Output the [x, y] coordinate of the center of the cell containing the given text.  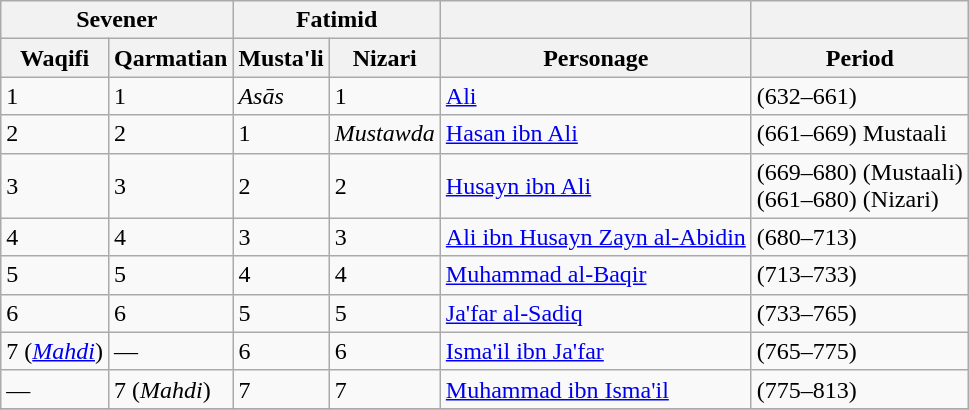
Nizari [384, 58]
Sevener [117, 20]
(733–765) [860, 313]
(661–669) Mustaali [860, 134]
(680–713) [860, 237]
Ja'far al-Sadiq [596, 313]
Waqifi [55, 58]
Ali [596, 96]
Muhammad al-Baqir [596, 275]
(775–813) [860, 389]
(669–680) (Mustaali)(661–680) (Nizari) [860, 186]
Musta'li [281, 58]
Husayn ibn Ali [596, 186]
Isma'il ibn Ja'far [596, 351]
Period [860, 58]
Ali ibn Husayn Zayn al-Abidin [596, 237]
Personage [596, 58]
Hasan ibn Ali [596, 134]
(713–733) [860, 275]
Mustawda [384, 134]
Qarmatian [170, 58]
(632–661) [860, 96]
Muhammad ibn Isma'il [596, 389]
Asās [281, 96]
(765–775) [860, 351]
Fatimid [336, 20]
